Pinpoint the cell where the given text exists, returning its [X, Y] midpoint coordinate. 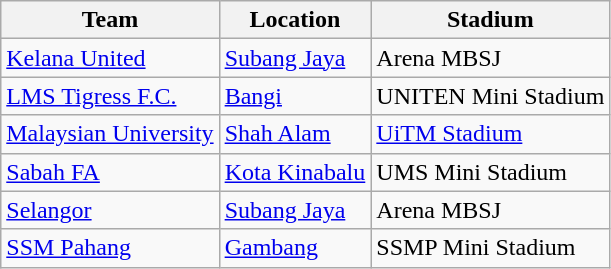
Stadium [490, 20]
Kota Kinabalu [295, 172]
Sabah FA [110, 172]
LMS Tigress F.C. [110, 96]
Team [110, 20]
SSMP Mini Stadium [490, 248]
UiTM Stadium [490, 134]
Shah Alam [295, 134]
Gambang [295, 248]
SSM Pahang [110, 248]
Kelana United [110, 58]
Malaysian University [110, 134]
UNITEN Mini Stadium [490, 96]
Location [295, 20]
Bangi [295, 96]
Selangor [110, 210]
UMS Mini Stadium [490, 172]
